Find where the given text appears and provide that cell's center as [X, Y] coordinate. 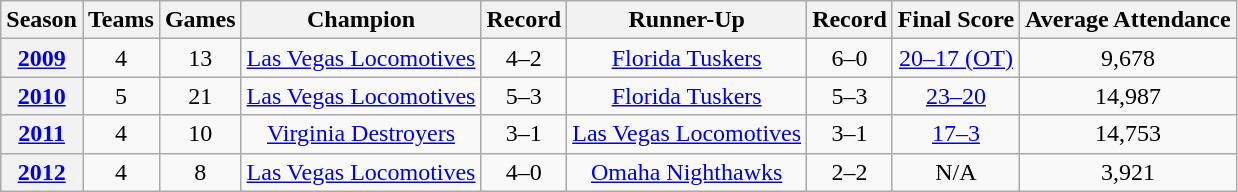
9,678 [1128, 58]
8 [200, 172]
2–2 [850, 172]
20–17 (OT) [956, 58]
Final Score [956, 20]
Season [42, 20]
Champion [361, 20]
Runner-Up [687, 20]
17–3 [956, 134]
Average Attendance [1128, 20]
4–2 [524, 58]
N/A [956, 172]
14,987 [1128, 96]
14,753 [1128, 134]
6–0 [850, 58]
4–0 [524, 172]
13 [200, 58]
2009 [42, 58]
Virginia Destroyers [361, 134]
Teams [120, 20]
2010 [42, 96]
10 [200, 134]
2012 [42, 172]
5 [120, 96]
Games [200, 20]
23–20 [956, 96]
3,921 [1128, 172]
21 [200, 96]
Omaha Nighthawks [687, 172]
2011 [42, 134]
